Output the [X, Y] coordinate of the center of the cell containing the given text.  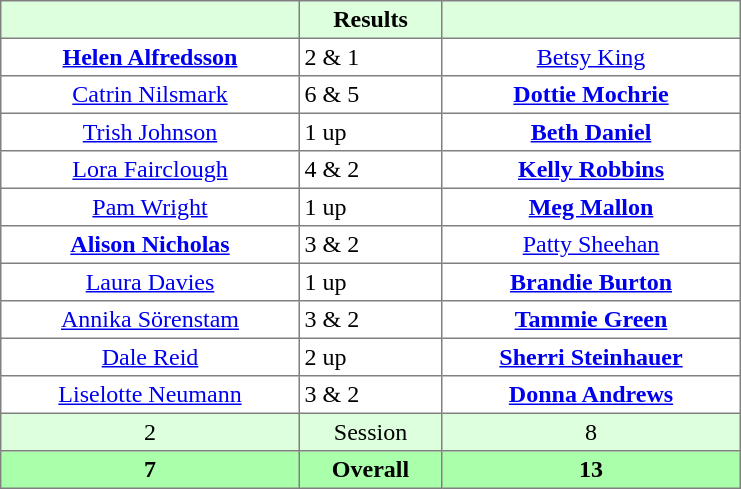
Patty Sheehan [591, 245]
13 [591, 470]
Donna Andrews [591, 395]
Results [370, 20]
7 [150, 470]
Trish Johnson [150, 132]
Laura Davies [150, 282]
Lora Fairclough [150, 170]
Pam Wright [150, 207]
Dale Reid [150, 357]
Session [370, 432]
6 & 5 [370, 95]
2 & 1 [370, 57]
Overall [370, 470]
Annika Sörenstam [150, 320]
Brandie Burton [591, 282]
Sherri Steinhauer [591, 357]
Dottie Mochrie [591, 95]
4 & 2 [370, 170]
Catrin Nilsmark [150, 95]
Tammie Green [591, 320]
2 up [370, 357]
2 [150, 432]
Betsy King [591, 57]
Beth Daniel [591, 132]
Helen Alfredsson [150, 57]
Alison Nicholas [150, 245]
Meg Mallon [591, 207]
Liselotte Neumann [150, 395]
8 [591, 432]
Kelly Robbins [591, 170]
